Detect which cell encompasses the target text, then output its (X, Y) center coordinate. 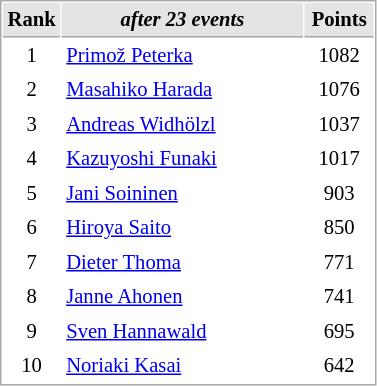
5 (32, 194)
1082 (340, 56)
Jani Soininen (183, 194)
903 (340, 194)
1 (32, 56)
6 (32, 228)
850 (340, 228)
741 (340, 296)
Janne Ahonen (183, 296)
Dieter Thoma (183, 262)
Andreas Widhölzl (183, 124)
Primož Peterka (183, 56)
1017 (340, 158)
10 (32, 366)
1076 (340, 90)
2 (32, 90)
Points (340, 20)
after 23 events (183, 20)
Hiroya Saito (183, 228)
8 (32, 296)
Masahiko Harada (183, 90)
771 (340, 262)
Noriaki Kasai (183, 366)
Sven Hannawald (183, 332)
642 (340, 366)
695 (340, 332)
9 (32, 332)
4 (32, 158)
7 (32, 262)
1037 (340, 124)
Kazuyoshi Funaki (183, 158)
Rank (32, 20)
3 (32, 124)
